Provide the [X, Y] coordinate of the cell's center where the given text is located.  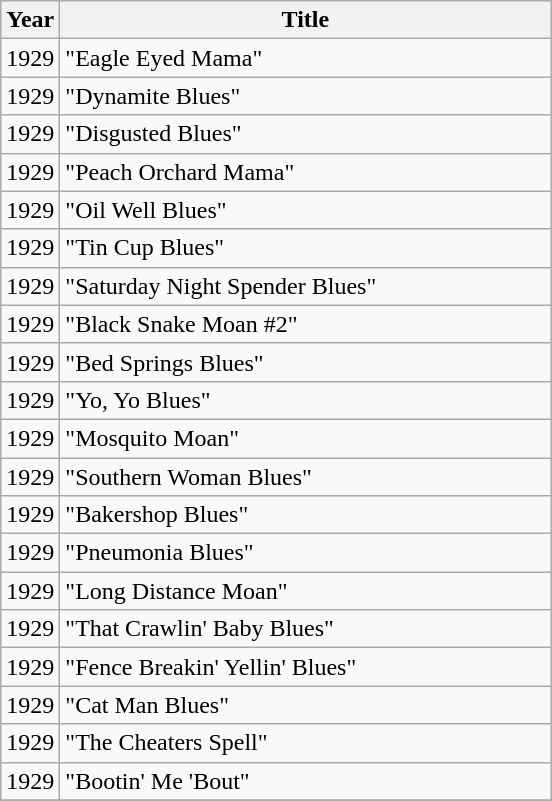
"Southern Woman Blues" [306, 477]
"Mosquito Moan" [306, 438]
Year [30, 20]
"Tin Cup Blues" [306, 248]
"That Crawlin' Baby Blues" [306, 629]
"Oil Well Blues" [306, 210]
"Fence Breakin' Yellin' Blues" [306, 667]
"Black Snake Moan #2" [306, 324]
"Bootin' Me 'Bout" [306, 781]
"Bakershop Blues" [306, 515]
"Saturday Night Spender Blues" [306, 286]
"Cat Man Blues" [306, 705]
"Pneumonia Blues" [306, 553]
"Dynamite Blues" [306, 96]
"Yo, Yo Blues" [306, 400]
"Eagle Eyed Mama" [306, 58]
Title [306, 20]
"Disgusted Blues" [306, 134]
"The Cheaters Spell" [306, 743]
"Bed Springs Blues" [306, 362]
"Peach Orchard Mama" [306, 172]
"Long Distance Moan" [306, 591]
